Capture the cell that displays the provided text and extract its [x, y] central coordinate. 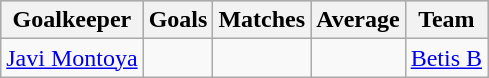
Matches [262, 20]
Goals [178, 20]
Betis B [446, 58]
Goalkeeper [72, 20]
Javi Montoya [72, 58]
Team [446, 20]
Average [358, 20]
